From the cell containing the given text, extract its center point as [x, y] coordinate. 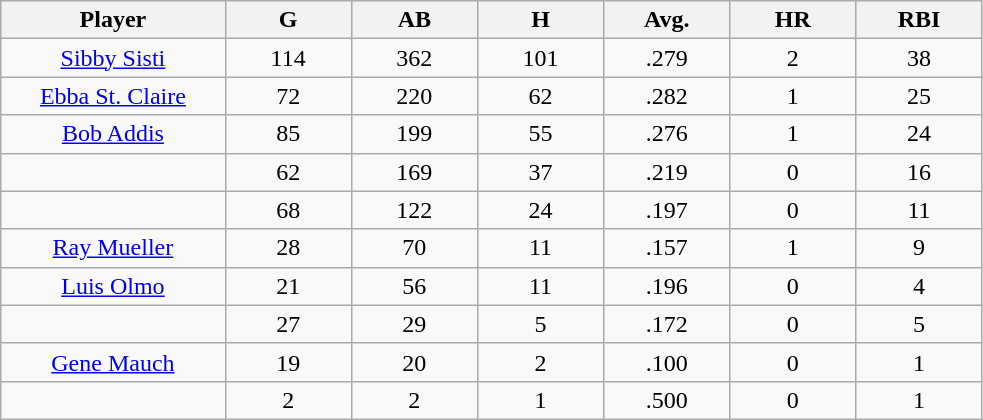
HR [793, 20]
AB [414, 20]
.279 [667, 58]
85 [288, 134]
.276 [667, 134]
4 [919, 286]
169 [414, 172]
27 [288, 324]
.157 [667, 248]
72 [288, 96]
38 [919, 58]
220 [414, 96]
Ebba St. Claire [113, 96]
29 [414, 324]
114 [288, 58]
.172 [667, 324]
.282 [667, 96]
Luis Olmo [113, 286]
G [288, 20]
H [540, 20]
.500 [667, 400]
55 [540, 134]
Gene Mauch [113, 362]
362 [414, 58]
.100 [667, 362]
25 [919, 96]
68 [288, 210]
19 [288, 362]
28 [288, 248]
101 [540, 58]
Avg. [667, 20]
9 [919, 248]
RBI [919, 20]
37 [540, 172]
.196 [667, 286]
Ray Mueller [113, 248]
20 [414, 362]
Sibby Sisti [113, 58]
Bob Addis [113, 134]
16 [919, 172]
Player [113, 20]
56 [414, 286]
.219 [667, 172]
21 [288, 286]
122 [414, 210]
199 [414, 134]
.197 [667, 210]
70 [414, 248]
